Output the [X, Y] coordinate of the center of the cell containing the given text.  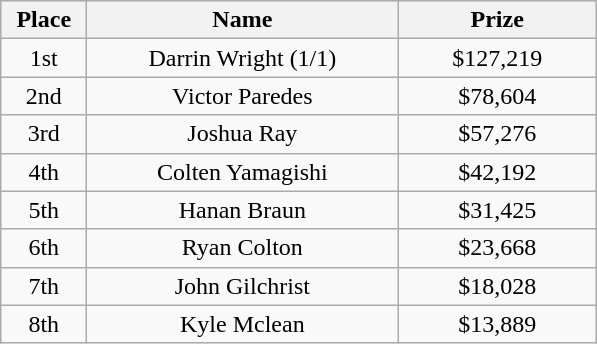
$23,668 [498, 248]
Ryan Colton [242, 248]
1st [44, 58]
Prize [498, 20]
8th [44, 324]
Kyle Mclean [242, 324]
Name [242, 20]
3rd [44, 134]
$57,276 [498, 134]
Darrin Wright (1/1) [242, 58]
$42,192 [498, 172]
6th [44, 248]
$127,219 [498, 58]
7th [44, 286]
$31,425 [498, 210]
$18,028 [498, 286]
Victor Paredes [242, 96]
Hanan Braun [242, 210]
John Gilchrist [242, 286]
$78,604 [498, 96]
Place [44, 20]
5th [44, 210]
2nd [44, 96]
4th [44, 172]
$13,889 [498, 324]
Colten Yamagishi [242, 172]
Joshua Ray [242, 134]
